Search for the cell housing the specified text and yield its (x, y) center coordinate. 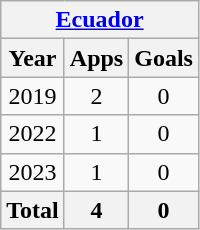
Goals (164, 58)
2023 (33, 172)
2 (96, 96)
2019 (33, 96)
Year (33, 58)
Apps (96, 58)
4 (96, 210)
2022 (33, 134)
Ecuador (100, 20)
Total (33, 210)
